Determine the [X, Y] coordinate at the center of the cell enclosing the given text.  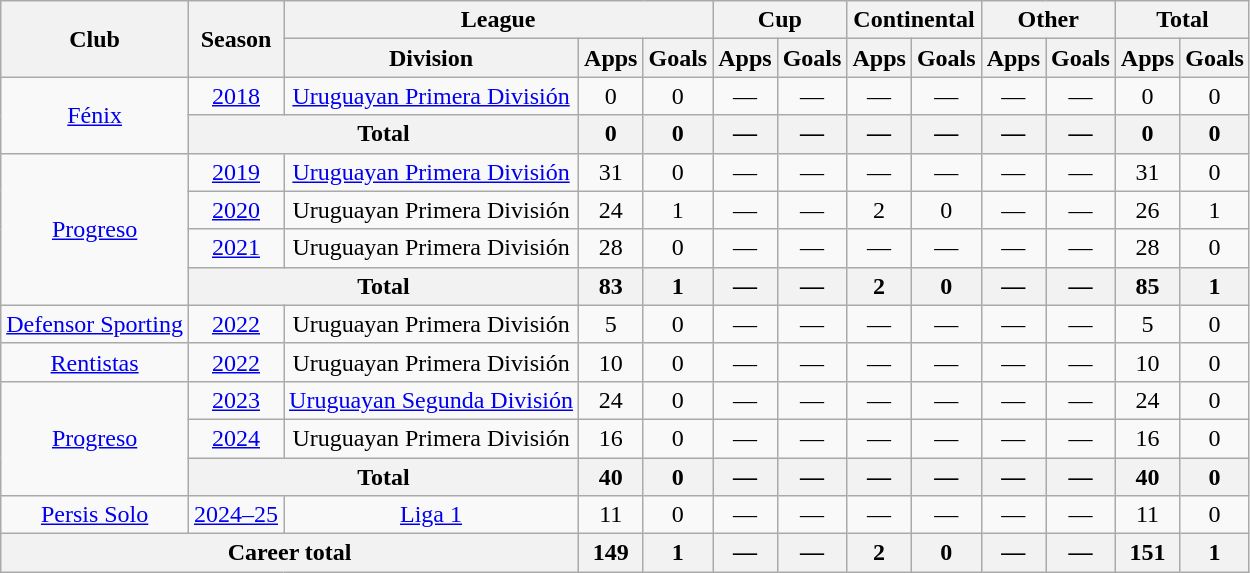
2020 [236, 210]
2018 [236, 96]
2019 [236, 172]
83 [611, 286]
2023 [236, 400]
Season [236, 39]
Cup [780, 20]
League [498, 20]
Fénix [95, 115]
149 [611, 553]
Club [95, 39]
Division [432, 58]
Defensor Sporting [95, 324]
Career total [290, 553]
26 [1147, 210]
Persis Solo [95, 515]
2024–25 [236, 515]
Other [1048, 20]
2021 [236, 248]
Rentistas [95, 362]
85 [1147, 286]
Liga 1 [432, 515]
151 [1147, 553]
Continental [914, 20]
2024 [236, 438]
Uruguayan Segunda División [432, 400]
